Scan for the cell matching the given text and deliver its [X, Y] coordinate at center. 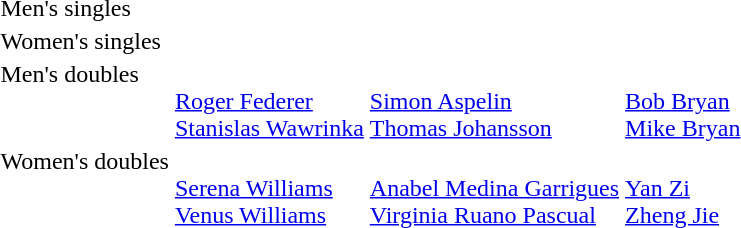
Roger FedererStanislas Wawrinka [269, 101]
Simon AspelinThomas Johansson [494, 101]
